For the text-containing cell, return its midpoint in [x, y] coordinate format. 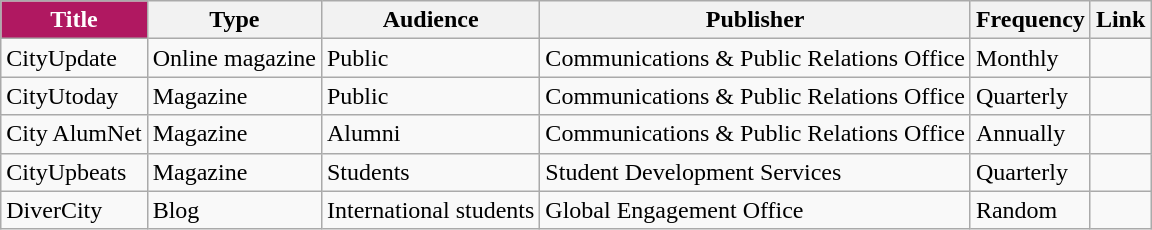
Alumni [430, 134]
Blog [234, 210]
Online magazine [234, 58]
Annually [1030, 134]
CityUtoday [74, 96]
Link [1120, 20]
CityUpbeats [74, 172]
Type [234, 20]
Frequency [1030, 20]
Title [74, 20]
Random [1030, 210]
Global Engagement Office [756, 210]
International students [430, 210]
DiverCity [74, 210]
Publisher [756, 20]
Students [430, 172]
City AlumNet [74, 134]
Student Development Services [756, 172]
Monthly [1030, 58]
CityUpdate [74, 58]
Audience [430, 20]
